Capture the cell that displays the provided text and extract its [x, y] central coordinate. 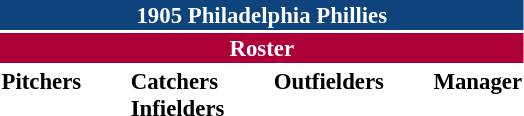
Roster [262, 48]
1905 Philadelphia Phillies [262, 15]
